From the cell containing the given text, extract its center point as (x, y) coordinate. 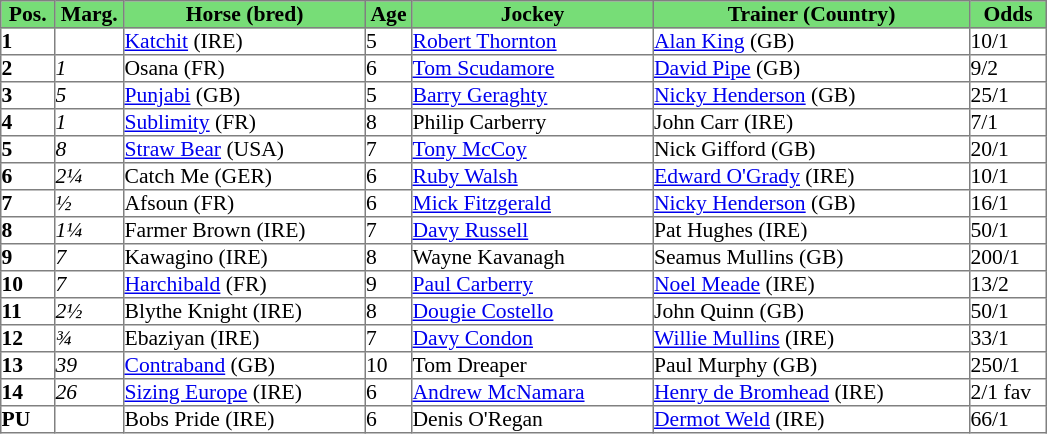
Sizing Europe (IRE) (245, 392)
20/1 (1008, 150)
2¼ (90, 176)
Afsoun (FR) (245, 204)
Contraband (GB) (245, 366)
Blythe Knight (IRE) (245, 312)
13/2 (1008, 284)
½ (90, 204)
12 (28, 338)
Jockey (533, 14)
Horse (bred) (245, 14)
Catch Me (GER) (245, 176)
39 (90, 366)
Pat Hughes (IRE) (811, 230)
Paul Murphy (GB) (811, 366)
33/1 (1008, 338)
Katchit (IRE) (245, 42)
Punjabi (GB) (245, 96)
Alan King (GB) (811, 42)
200/1 (1008, 258)
Farmer Brown (IRE) (245, 230)
Trainer (Country) (811, 14)
13 (28, 366)
Ebaziyan (IRE) (245, 338)
Mick Fitzgerald (533, 204)
Sublimity (FR) (245, 122)
16/1 (1008, 204)
Age (388, 14)
Paul Carberry (533, 284)
2 (28, 68)
Ruby Walsh (533, 176)
Pos. (28, 14)
PU (28, 420)
Davy Russell (533, 230)
3 (28, 96)
Denis O'Regan (533, 420)
Marg. (90, 14)
Davy Condon (533, 338)
Bobs Pride (IRE) (245, 420)
14 (28, 392)
Andrew McNamara (533, 392)
Dougie Costello (533, 312)
2/1 fav (1008, 392)
26 (90, 392)
John Carr (IRE) (811, 122)
John Quinn (GB) (811, 312)
Noel Meade (IRE) (811, 284)
Willie Mullins (IRE) (811, 338)
Barry Geraghty (533, 96)
Odds (1008, 14)
1¼ (90, 230)
Edward O'Grady (IRE) (811, 176)
David Pipe (GB) (811, 68)
Straw Bear (USA) (245, 150)
7/1 (1008, 122)
¾ (90, 338)
Philip Carberry (533, 122)
Tom Dreaper (533, 366)
Tom Scudamore (533, 68)
66/1 (1008, 420)
Dermot Weld (IRE) (811, 420)
Henry de Bromhead (IRE) (811, 392)
25/1 (1008, 96)
Nick Gifford (GB) (811, 150)
Tony McCoy (533, 150)
11 (28, 312)
Seamus Mullins (GB) (811, 258)
Kawagino (IRE) (245, 258)
Wayne Kavanagh (533, 258)
4 (28, 122)
2½ (90, 312)
Harchibald (FR) (245, 284)
Osana (FR) (245, 68)
250/1 (1008, 366)
9/2 (1008, 68)
Robert Thornton (533, 42)
